Pinpoint the cell where the given text exists, returning its [x, y] midpoint coordinate. 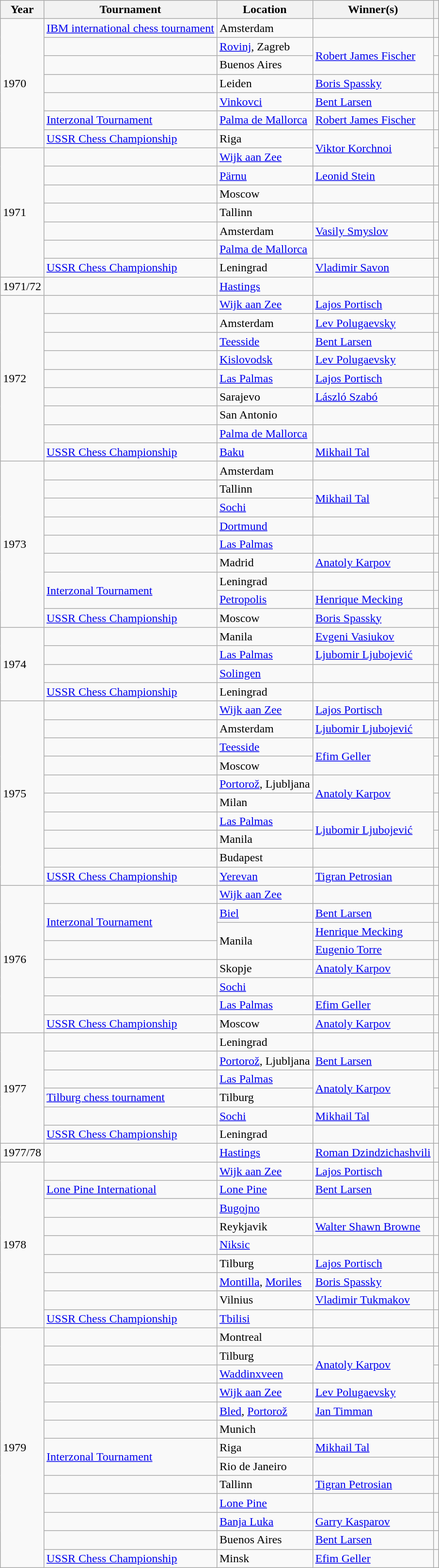
1970 [22, 83]
Location [265, 10]
Niksic [265, 1245]
1975 [22, 793]
László Szabó [373, 397]
Budapest [265, 858]
1976 [22, 959]
1977/78 [22, 1153]
Rovinj, Zagreb [265, 47]
Vilnius [265, 1300]
Madrid [265, 563]
1974 [22, 664]
Waddinxveen [265, 1374]
Leiden [265, 83]
Tbilisi [265, 1319]
Roman Dzindzichashvili [373, 1153]
Kislovodsk [265, 360]
Dortmund [265, 526]
Banja Luka [265, 1521]
Baku [265, 452]
Vinkovci [265, 102]
1978 [22, 1245]
Leonid Stein [373, 175]
IBM international chess tournament [130, 28]
Winner(s) [373, 10]
Biel [265, 913]
1977 [22, 1088]
Bled, Portorož [265, 1411]
Vasily Smyslov [373, 231]
Garry Kasparov [373, 1521]
Tournament [130, 10]
Jan Timman [373, 1411]
Munich [265, 1429]
Eugenio Torre [373, 950]
1972 [22, 379]
Evgeni Vasiukov [373, 637]
Milan [265, 802]
Minsk [265, 1558]
Vladimir Savon [373, 268]
1979 [22, 1447]
1971/72 [22, 286]
Lone Pine International [130, 1190]
San Antonio [265, 415]
Viktor Korchnoi [373, 148]
Vladimir Tukmakov [373, 1300]
Montilla, Moriles [265, 1282]
1973 [22, 544]
Bugojno [265, 1208]
Skopje [265, 968]
Reykjavik [265, 1226]
Yerevan [265, 876]
1971 [22, 212]
Sarajevo [265, 397]
Walter Shawn Browne [373, 1226]
Year [22, 10]
Solingen [265, 673]
Petropolis [265, 600]
Tilburg chess tournament [130, 1097]
Rio de Janeiro [265, 1466]
Montreal [265, 1337]
Pärnu [265, 175]
